Extract the (X, Y) coordinate from the center of the cell holding the provided text.  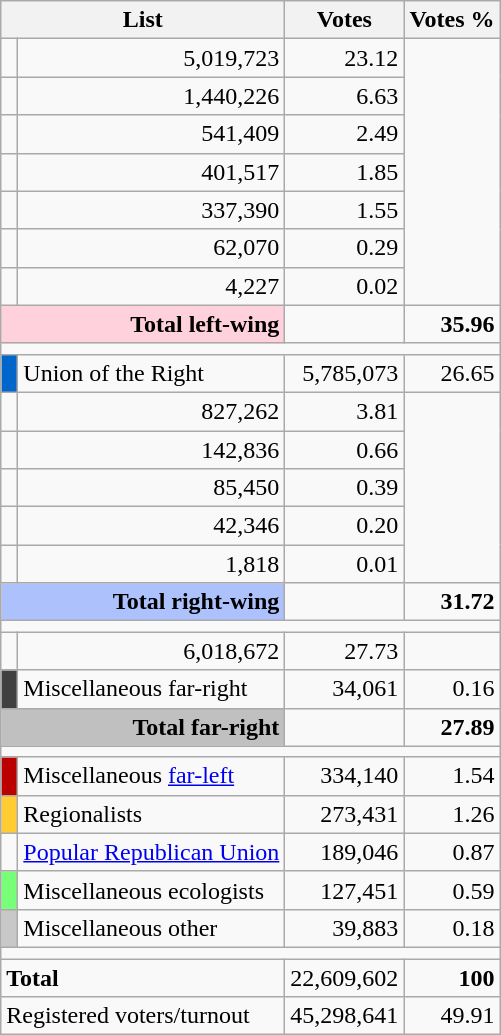
100 (452, 977)
Votes (344, 20)
Miscellaneous far-left (152, 776)
401,517 (152, 172)
0.16 (452, 689)
127,451 (344, 890)
List (143, 20)
541,409 (152, 134)
3.81 (344, 411)
Union of the Right (152, 373)
142,836 (152, 449)
Total (143, 977)
4,227 (152, 286)
5,019,723 (152, 58)
273,431 (344, 814)
6,018,672 (152, 651)
0.66 (344, 449)
1.54 (452, 776)
1,818 (152, 564)
Miscellaneous other (152, 928)
31.72 (452, 602)
1.26 (452, 814)
Miscellaneous far-right (152, 689)
39,883 (344, 928)
1.85 (344, 172)
42,346 (152, 526)
337,390 (152, 210)
Total right-wing (143, 602)
0.18 (452, 928)
1.55 (344, 210)
1,440,226 (152, 96)
62,070 (152, 248)
Registered voters/turnout (143, 1016)
Total left-wing (143, 324)
85,450 (152, 488)
0.59 (452, 890)
Total far-right (143, 727)
0.87 (452, 852)
35.96 (452, 324)
0.39 (344, 488)
Regionalists (152, 814)
23.12 (344, 58)
0.20 (344, 526)
6.63 (344, 96)
827,262 (152, 411)
34,061 (344, 689)
27.73 (344, 651)
334,140 (344, 776)
Popular Republican Union (152, 852)
Miscellaneous ecologists (152, 890)
0.29 (344, 248)
26.65 (452, 373)
27.89 (452, 727)
0.01 (344, 564)
Votes % (452, 20)
2.49 (344, 134)
49.91 (452, 1016)
5,785,073 (344, 373)
22,609,602 (344, 977)
45,298,641 (344, 1016)
0.02 (344, 286)
189,046 (344, 852)
